Pinpoint the cell where the given text exists, returning its (X, Y) midpoint coordinate. 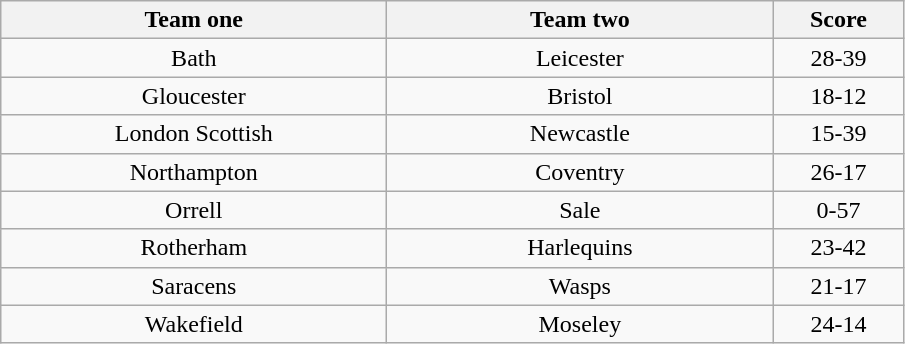
Bath (194, 58)
Rotherham (194, 248)
Orrell (194, 210)
15-39 (838, 134)
London Scottish (194, 134)
26-17 (838, 172)
21-17 (838, 286)
Team one (194, 20)
Wasps (580, 286)
18-12 (838, 96)
Wakefield (194, 324)
28-39 (838, 58)
Team two (580, 20)
Moseley (580, 324)
Gloucester (194, 96)
23-42 (838, 248)
Northampton (194, 172)
Bristol (580, 96)
Harlequins (580, 248)
Coventry (580, 172)
0-57 (838, 210)
24-14 (838, 324)
Sale (580, 210)
Score (838, 20)
Leicester (580, 58)
Newcastle (580, 134)
Saracens (194, 286)
